Capture the cell that displays the provided text and extract its [X, Y] central coordinate. 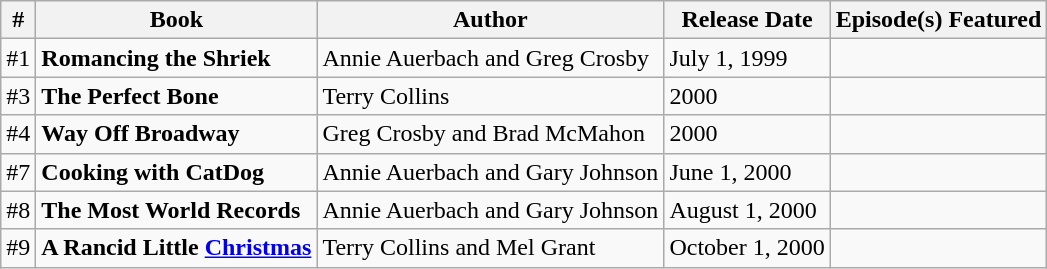
Greg Crosby and Brad McMahon [490, 134]
June 1, 2000 [747, 172]
#7 [18, 172]
A Rancid Little Christmas [176, 248]
#1 [18, 58]
#9 [18, 248]
Terry Collins [490, 96]
August 1, 2000 [747, 210]
Terry Collins and Mel Grant [490, 248]
July 1, 1999 [747, 58]
Way Off Broadway [176, 134]
Release Date [747, 20]
Author [490, 20]
Episode(s) Featured [938, 20]
Annie Auerbach and Greg Crosby [490, 58]
The Most World Records [176, 210]
Romancing the Shriek [176, 58]
#3 [18, 96]
# [18, 20]
The Perfect Bone [176, 96]
Book [176, 20]
Cooking with CatDog [176, 172]
#4 [18, 134]
#8 [18, 210]
October 1, 2000 [747, 248]
